Provide the [X, Y] coordinate of the cell's center where the given text is located.  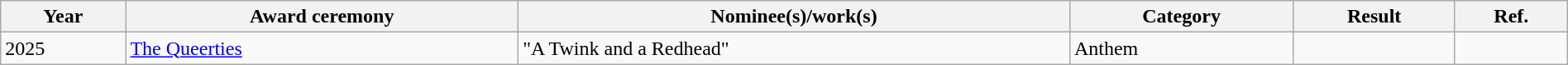
"A Twink and a Redhead" [794, 48]
Ref. [1511, 17]
Anthem [1181, 48]
Result [1374, 17]
Category [1181, 17]
Year [63, 17]
2025 [63, 48]
Nominee(s)/work(s) [794, 17]
Award ceremony [323, 17]
The Queerties [323, 48]
